From the cell containing the given text, extract its center point as [X, Y] coordinate. 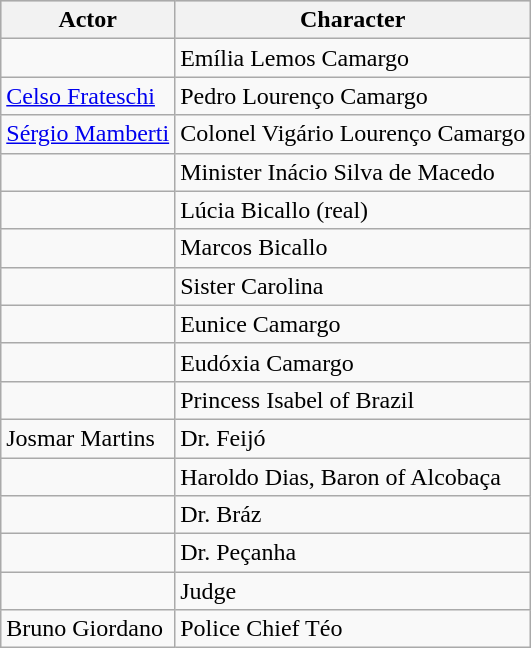
Actor [88, 20]
Minister Inácio Silva de Macedo [353, 172]
Celso Frateschi [88, 96]
Dr. Peçanha [353, 553]
Sister Carolina [353, 286]
Dr. Feijó [353, 438]
Bruno Giordano [88, 629]
Dr. Bráz [353, 515]
Eudóxia Camargo [353, 362]
Character [353, 20]
Lúcia Bicallo (real) [353, 210]
Police Chief Téo [353, 629]
Sérgio Mamberti [88, 134]
Marcos Bicallo [353, 248]
Colonel Vigário Lourenço Camargo [353, 134]
Pedro Lourenço Camargo [353, 96]
Emília Lemos Camargo [353, 58]
Josmar Martins [88, 438]
Princess Isabel of Brazil [353, 400]
Judge [353, 591]
Eunice Camargo [353, 324]
Haroldo Dias, Baron of Alcobaça [353, 477]
